Determine the (X, Y) coordinate at the center of the cell enclosing the given text.  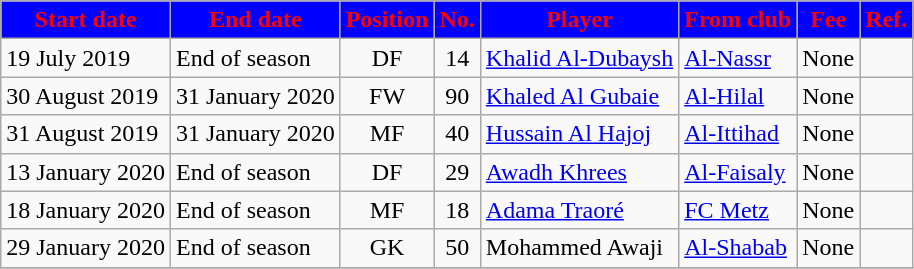
31 August 2019 (86, 134)
Player (579, 20)
13 January 2020 (86, 172)
18 (457, 210)
Start date (86, 20)
Position (387, 20)
Adama Traoré (579, 210)
Mohammed Awaji (579, 248)
No. (457, 20)
FC Metz (738, 210)
Awadh Khrees (579, 172)
GK (387, 248)
Ref. (886, 20)
18 January 2020 (86, 210)
Al-Hilal (738, 96)
Al-Shabab (738, 248)
19 July 2019 (86, 58)
End date (255, 20)
Al-Nassr (738, 58)
Al-Faisaly (738, 172)
30 August 2019 (86, 96)
40 (457, 134)
Khaled Al Gubaie (579, 96)
90 (457, 96)
Hussain Al Hajoj (579, 134)
29 (457, 172)
14 (457, 58)
Al-Ittihad (738, 134)
50 (457, 248)
29 January 2020 (86, 248)
Khalid Al-Dubaysh (579, 58)
FW (387, 96)
Fee (828, 20)
From club (738, 20)
